Return the (x, y) coordinate for the center point of the cell that contains the specified text.  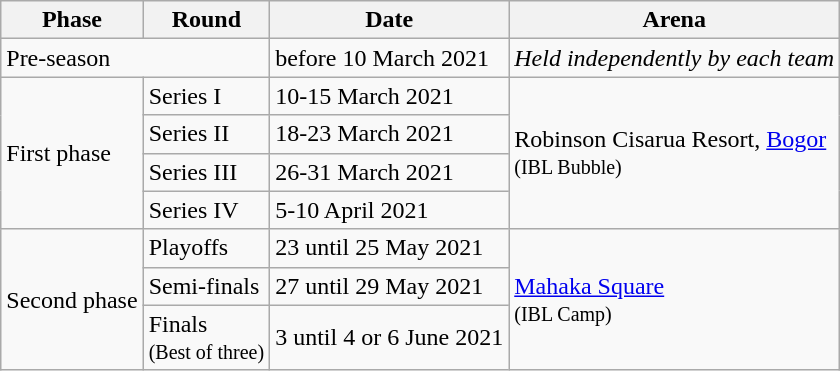
Held independently by each team (674, 58)
Date (390, 20)
26-31 March 2021 (390, 172)
Series IV (206, 210)
10-15 March 2021 (390, 96)
Series II (206, 134)
Mahaka Square(IBL Camp) (674, 300)
Arena (674, 20)
Semi-finals (206, 286)
First phase (72, 153)
Pre-season (136, 58)
23 until 25 May 2021 (390, 248)
Phase (72, 20)
Finals(Best of three) (206, 338)
18-23 March 2021 (390, 134)
before 10 March 2021 (390, 58)
27 until 29 May 2021 (390, 286)
5-10 April 2021 (390, 210)
Series III (206, 172)
Series I (206, 96)
Round (206, 20)
3 until 4 or 6 June 2021 (390, 338)
Second phase (72, 300)
Playoffs (206, 248)
Robinson Cisarua Resort, Bogor(IBL Bubble) (674, 153)
